Output the [X, Y] coordinate of the center of the cell containing the given text.  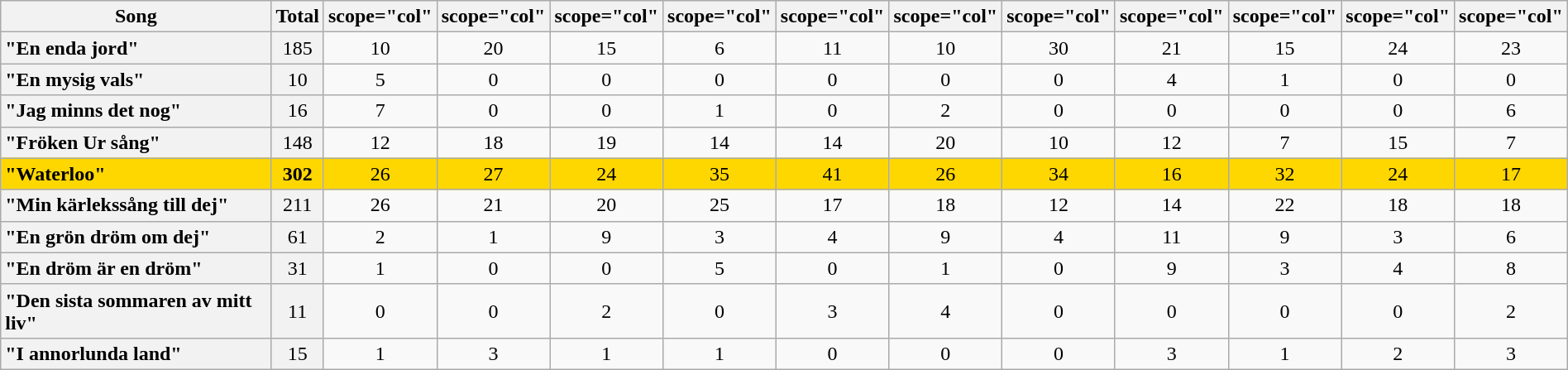
302 [298, 174]
Song [136, 17]
31 [298, 268]
32 [1285, 174]
"Waterloo" [136, 174]
148 [298, 142]
"Fröken Ur sång" [136, 142]
"I annorlunda land" [136, 353]
27 [493, 174]
34 [1059, 174]
211 [298, 205]
35 [719, 174]
"En mysig vals" [136, 79]
41 [832, 174]
8 [1512, 268]
"En dröm är en dröm" [136, 268]
"Min kärlekssång till dej" [136, 205]
"Den sista sommaren av mitt liv" [136, 311]
61 [298, 237]
19 [607, 142]
23 [1512, 48]
"Jag minns det nog" [136, 111]
185 [298, 48]
Total [298, 17]
30 [1059, 48]
"En grön dröm om dej" [136, 237]
"En enda jord" [136, 48]
22 [1285, 205]
25 [719, 205]
